For the text-containing cell, return its midpoint in (x, y) coordinate format. 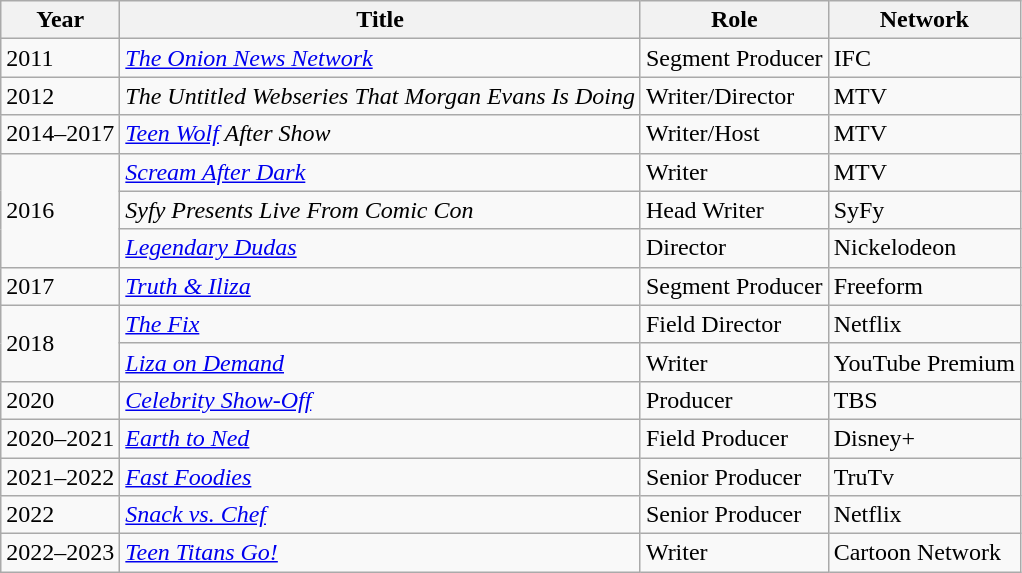
2020–2021 (60, 438)
Head Writer (734, 210)
Year (60, 20)
Legendary Dudas (380, 248)
Liza on Demand (380, 362)
Field Director (734, 324)
2021–2022 (60, 477)
Field Producer (734, 438)
Nickelodeon (924, 248)
Producer (734, 400)
Syfy Presents Live From Comic Con (380, 210)
Disney+ (924, 438)
2012 (60, 96)
Freeform (924, 286)
Earth to Ned (380, 438)
Role (734, 20)
2022–2023 (60, 553)
2014–2017 (60, 134)
Writer/Director (734, 96)
The Fix (380, 324)
SyFy (924, 210)
2017 (60, 286)
Truth & Iliza (380, 286)
Celebrity Show-Off (380, 400)
Writer/Host (734, 134)
2016 (60, 210)
2011 (60, 58)
TBS (924, 400)
The Onion News Network (380, 58)
Teen Wolf After Show (380, 134)
2020 (60, 400)
Scream After Dark (380, 172)
Network (924, 20)
Teen Titans Go! (380, 553)
IFC (924, 58)
2022 (60, 515)
Title (380, 20)
2018 (60, 343)
YouTube Premium (924, 362)
Snack vs. Chef (380, 515)
Fast Foodies (380, 477)
Director (734, 248)
The Untitled Webseries That Morgan Evans Is Doing (380, 96)
TruTv (924, 477)
Cartoon Network (924, 553)
